Extract the (x, y) coordinate from the center of the cell holding the provided text.  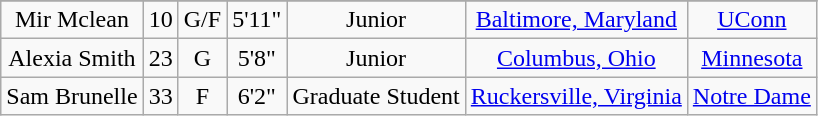
Columbus, Ohio (576, 58)
10 (160, 20)
Notre Dame (752, 96)
G/F (202, 20)
6'2" (257, 96)
Graduate Student (376, 96)
5'11" (257, 20)
Ruckersville, Virginia (576, 96)
F (202, 96)
G (202, 58)
23 (160, 58)
Alexia Smith (72, 58)
Mir Mclean (72, 20)
Sam Brunelle (72, 96)
5'8" (257, 58)
Minnesota (752, 58)
33 (160, 96)
Baltimore, Maryland (576, 20)
UConn (752, 20)
